From the cell containing the given text, extract its center point as [X, Y] coordinate. 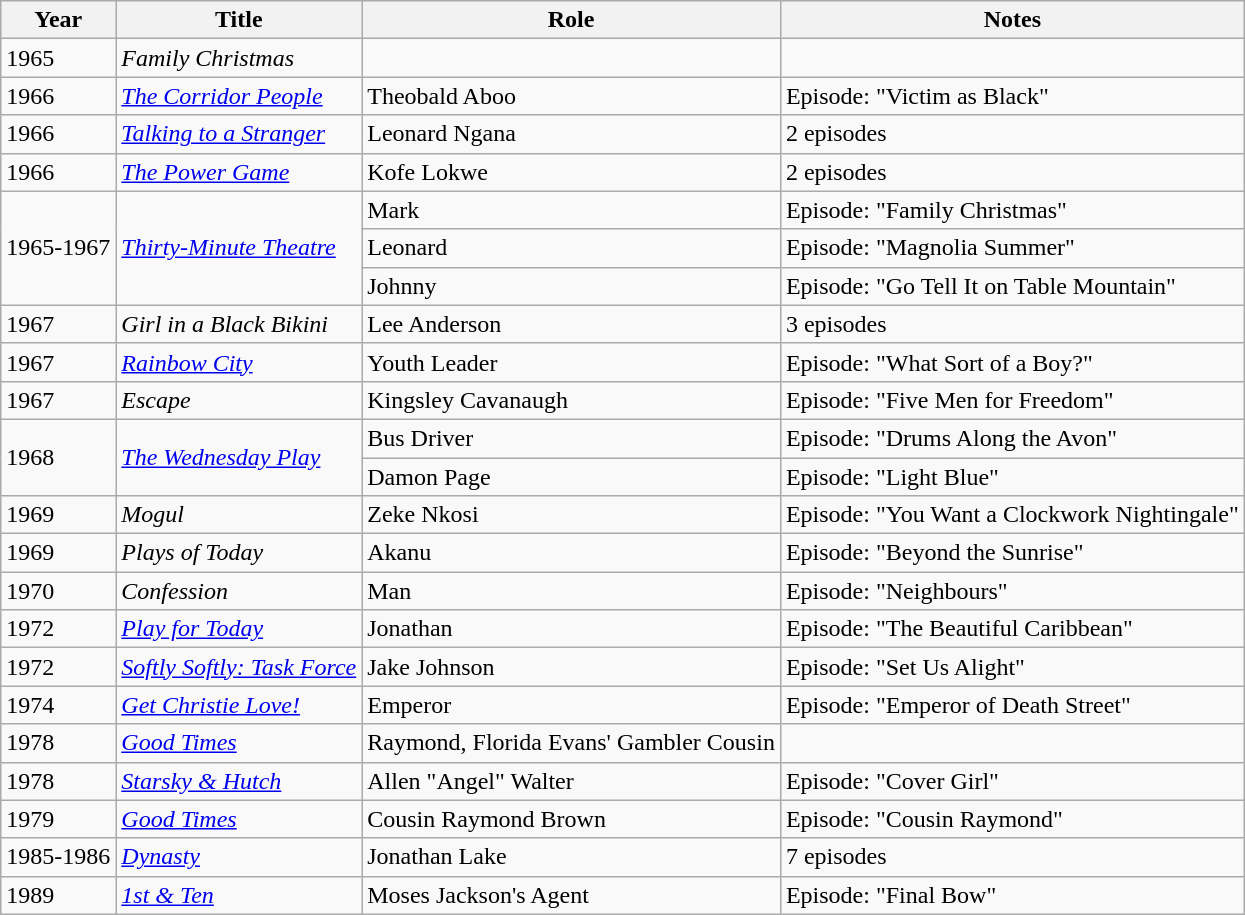
Episode: "The Beautiful Caribbean" [1012, 629]
1985-1986 [58, 857]
Jonathan [572, 629]
Episode: "Cousin Raymond" [1012, 819]
Youth Leader [572, 362]
1st & Ten [239, 895]
Episode: "Set Us Alight" [1012, 667]
Episode: "Emperor of Death Street" [1012, 705]
Rainbow City [239, 362]
Akanu [572, 553]
Episode: "Drums Along the Avon" [1012, 438]
1974 [58, 705]
Talking to a Stranger [239, 134]
Family Christmas [239, 58]
Episode: "Family Christmas" [1012, 210]
1968 [58, 457]
Jake Johnson [572, 667]
Starsky & Hutch [239, 781]
Cousin Raymond Brown [572, 819]
Moses Jackson's Agent [572, 895]
Johnny [572, 286]
Episode: "Beyond the Sunrise" [1012, 553]
Mark [572, 210]
7 episodes [1012, 857]
Year [58, 20]
Role [572, 20]
1965 [58, 58]
Episode: "Go Tell It on Table Mountain" [1012, 286]
Allen "Angel" Walter [572, 781]
Episode: "Final Bow" [1012, 895]
Softly Softly: Task Force [239, 667]
Episode: "Victim as Black" [1012, 96]
Notes [1012, 20]
Play for Today [239, 629]
Title [239, 20]
Man [572, 591]
Zeke Nkosi [572, 515]
Theobald Aboo [572, 96]
Bus Driver [572, 438]
Episode: "Light Blue" [1012, 477]
The Wednesday Play [239, 457]
Episode: "Five Men for Freedom" [1012, 400]
Thirty-Minute Theatre [239, 248]
Damon Page [572, 477]
Jonathan Lake [572, 857]
Leonard Ngana [572, 134]
1970 [58, 591]
Emperor [572, 705]
Lee Anderson [572, 324]
1989 [58, 895]
Escape [239, 400]
The Corridor People [239, 96]
3 episodes [1012, 324]
Kofe Lokwe [572, 172]
Girl in a Black Bikini [239, 324]
Episode: "Cover Girl" [1012, 781]
Episode: "Magnolia Summer" [1012, 248]
Dynasty [239, 857]
Raymond, Florida Evans' Gambler Cousin [572, 743]
Get Christie Love! [239, 705]
Plays of Today [239, 553]
1965-1967 [58, 248]
1979 [58, 819]
The Power Game [239, 172]
Confession [239, 591]
Episode: "You Want a Clockwork Nightingale" [1012, 515]
Leonard [572, 248]
Mogul [239, 515]
Episode: "What Sort of a Boy?" [1012, 362]
Episode: "Neighbours" [1012, 591]
Kingsley Cavanaugh [572, 400]
